Return [X, Y] of the center of cell containing provided text 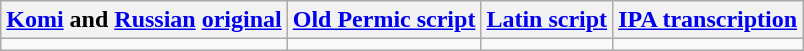
Old Permic script [384, 20]
Komi and Russian original [144, 20]
Latin script [547, 20]
IPA transcription [708, 20]
